Output the [X, Y] coordinate of the center of the cell containing the given text.  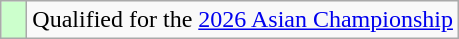
Qualified for the 2026 Asian Championship [243, 20]
